Locate the cell with the specified text and output its [x, y] center coordinate. 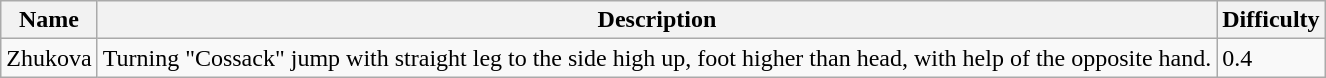
0.4 [1271, 58]
Difficulty [1271, 20]
Zhukova [49, 58]
Turning "Cossack" jump with straight leg to the side high up, foot higher than head, with help of the opposite hand. [657, 58]
Name [49, 20]
Description [657, 20]
